For the text-containing cell, return its midpoint in [X, Y] coordinate format. 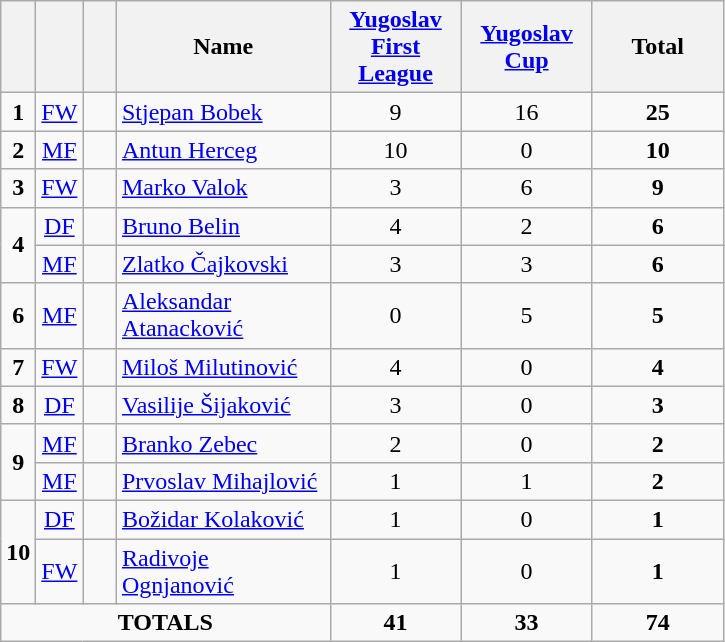
33 [526, 623]
Božidar Kolaković [223, 519]
Total [658, 47]
74 [658, 623]
Vasilije Šijaković [223, 405]
Yugoslav Cup [526, 47]
8 [18, 405]
Aleksandar Atanacković [223, 316]
25 [658, 112]
7 [18, 367]
Miloš Milutinović [223, 367]
Name [223, 47]
Radivoje Ognjanović [223, 570]
Antun Herceg [223, 150]
41 [396, 623]
TOTALS [166, 623]
Marko Valok [223, 188]
16 [526, 112]
Bruno Belin [223, 226]
Branko Zebec [223, 443]
Stjepan Bobek [223, 112]
Prvoslav Mihajlović [223, 481]
Yugoslav First League [396, 47]
Zlatko Čajkovski [223, 264]
